Detect which cell encompasses the target text, then output its (X, Y) center coordinate. 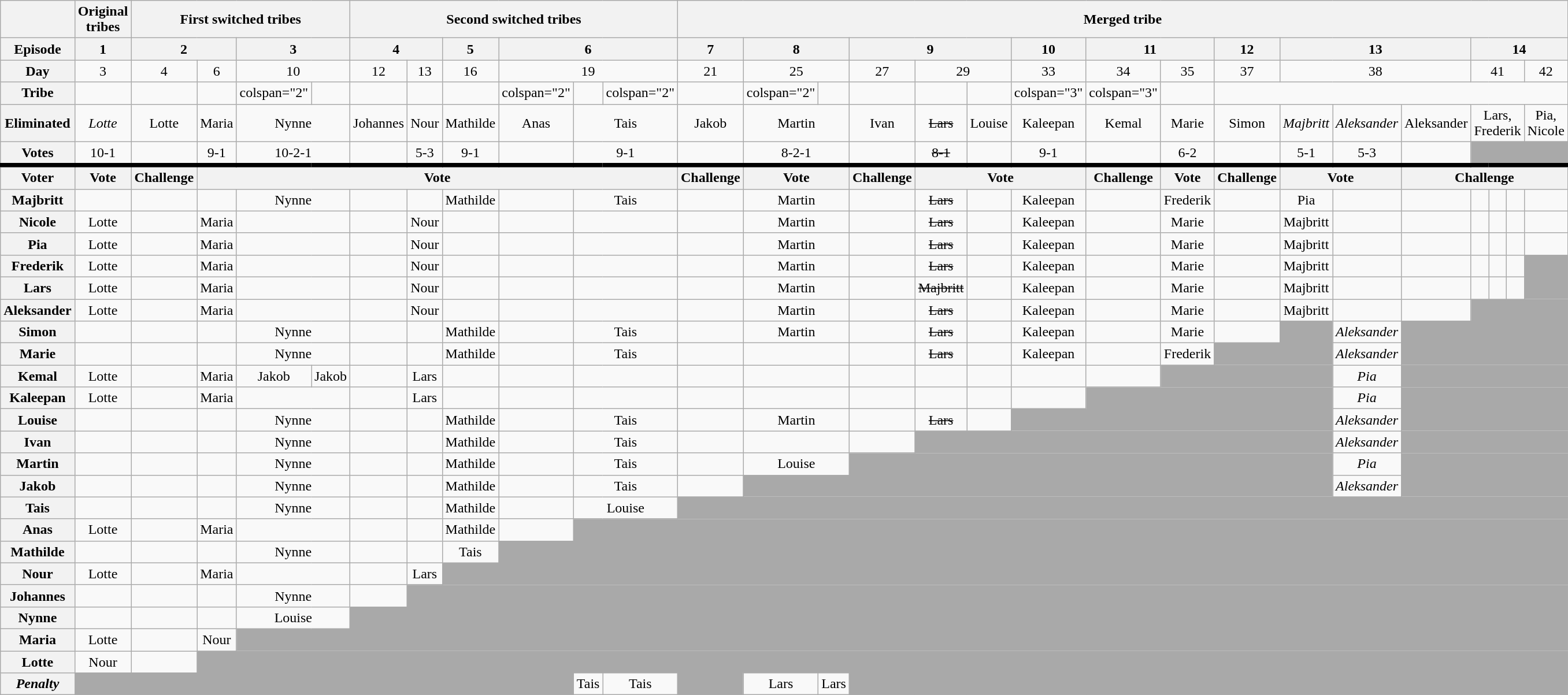
29 (963, 71)
First switched tribes (240, 20)
2 (184, 49)
21 (710, 71)
Pia, Nicole (1545, 122)
Merged tribe (1122, 20)
5-1 (1306, 154)
19 (588, 71)
8-2-1 (796, 154)
35 (1187, 71)
1 (103, 49)
Votes (38, 154)
33 (1048, 71)
38 (1375, 71)
8 (796, 49)
Originaltribes (103, 20)
Second switched tribes (514, 20)
Day (38, 71)
14 (1519, 49)
11 (1150, 49)
34 (1124, 71)
37 (1247, 71)
Lars, Frederik (1497, 122)
8-1 (941, 154)
Voter (38, 177)
9 (930, 49)
10-1 (103, 154)
10-2-1 (294, 154)
Penalty (38, 684)
6-2 (1187, 154)
Eliminated (38, 122)
16 (470, 71)
Tribe (38, 93)
27 (882, 71)
Episode (38, 49)
7 (710, 49)
5 (470, 49)
Nicole (38, 222)
42 (1545, 71)
25 (796, 71)
41 (1497, 71)
